Identify which cell holds the provided text, then report its (X, Y) central coordinate. 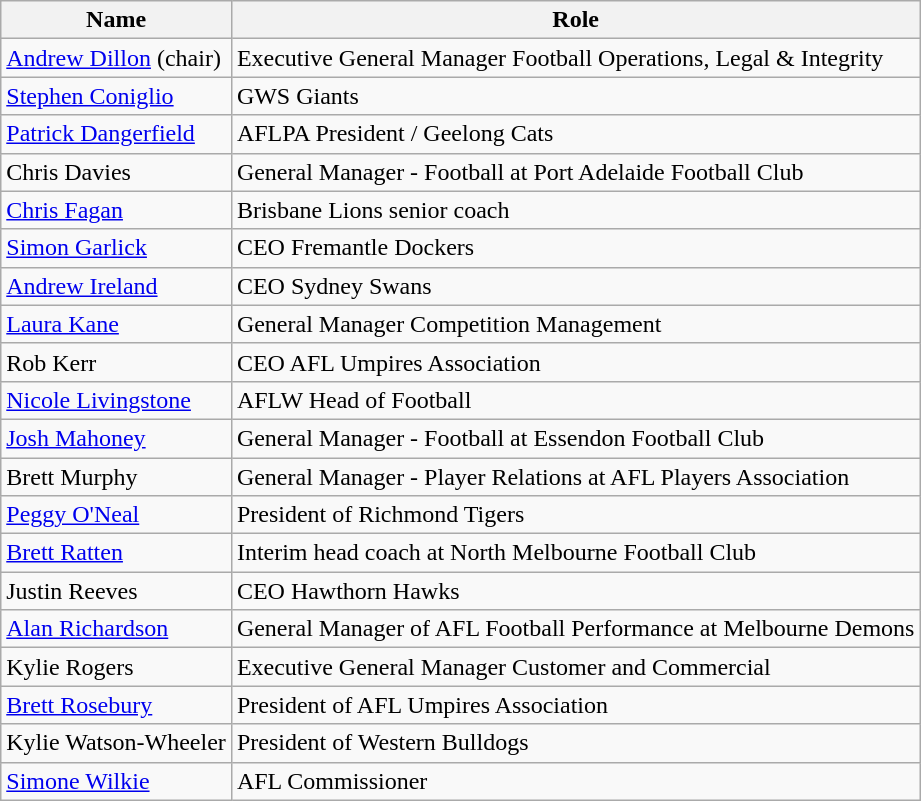
Patrick Dangerfield (116, 134)
Kylie Watson-Wheeler (116, 743)
AFL Commissioner (576, 781)
General Manager - Football at Essendon Football Club (576, 438)
Chris Fagan (116, 210)
GWS Giants (576, 96)
Brisbane Lions senior coach (576, 210)
President of AFL Umpires Association (576, 705)
Brett Ratten (116, 553)
Andrew Ireland (116, 286)
General Manager - Football at Port Adelaide Football Club (576, 172)
President of Richmond Tigers (576, 515)
Executive General Manager Customer and Commercial (576, 667)
Kylie Rogers (116, 667)
President of Western Bulldogs (576, 743)
Andrew Dillon (chair) (116, 58)
Simone Wilkie (116, 781)
Role (576, 20)
Stephen Coniglio (116, 96)
CEO Hawthorn Hawks (576, 591)
General Manager of AFL Football Performance at Melbourne Demons (576, 629)
Executive General Manager Football Operations, Legal & Integrity (576, 58)
General Manager Competition Management (576, 324)
Nicole Livingstone (116, 400)
Brett Rosebury (116, 705)
Josh Mahoney (116, 438)
General Manager - Player Relations at AFL Players Association (576, 477)
Brett Murphy (116, 477)
AFLPA President / Geelong Cats (576, 134)
Justin Reeves (116, 591)
Laura Kane (116, 324)
CEO Sydney Swans (576, 286)
Rob Kerr (116, 362)
Interim head coach at North Melbourne Football Club (576, 553)
AFLW Head of Football (576, 400)
CEO Fremantle Dockers (576, 248)
Name (116, 20)
Peggy O'Neal (116, 515)
Chris Davies (116, 172)
Alan Richardson (116, 629)
CEO AFL Umpires Association (576, 362)
Simon Garlick (116, 248)
